Return (x, y) of the center of cell containing provided text 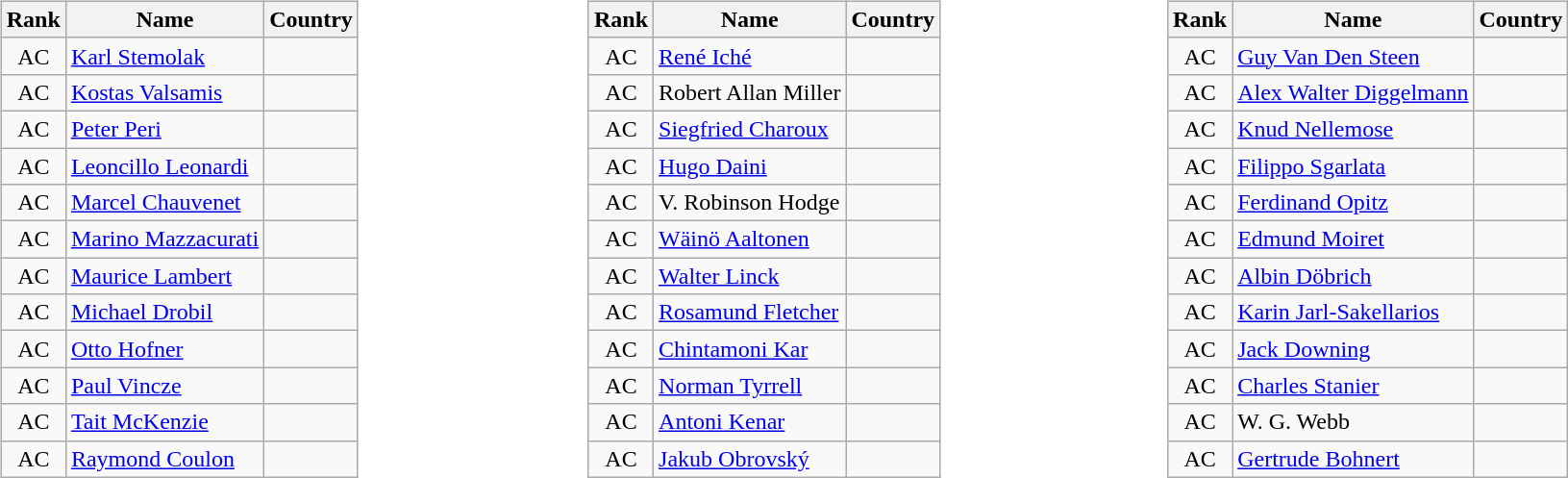
Antoni Kenar (750, 422)
Rosamund Fletcher (750, 313)
Jack Downing (1354, 349)
Norman Tyrrell (750, 386)
Karin Jarl-Sakellarios (1354, 313)
Leoncillo Leonardi (164, 166)
Siegfried Charoux (750, 129)
Albin Döbrich (1354, 276)
Marcel Chauvenet (164, 203)
Wäinö Aaltonen (750, 239)
Raymond Coulon (164, 459)
Walter Linck (750, 276)
Chintamoni Kar (750, 349)
Marino Mazzacurati (164, 239)
Tait McKenzie (164, 422)
Peter Peri (164, 129)
Robert Allan Miller (750, 92)
Hugo Daini (750, 166)
W. G. Webb (1354, 422)
Guy Van Den Steen (1354, 56)
Filippo Sgarlata (1354, 166)
V. Robinson Hodge (750, 203)
Charles Stanier (1354, 386)
René Iché (750, 56)
Karl Stemolak (164, 56)
Otto Hofner (164, 349)
Jakub Obrovský (750, 459)
Michael Drobil (164, 313)
Maurice Lambert (164, 276)
Kostas Valsamis (164, 92)
Knud Nellemose (1354, 129)
Alex Walter Diggelmann (1354, 92)
Paul Vincze (164, 386)
Edmund Moiret (1354, 239)
Gertrude Bohnert (1354, 459)
Ferdinand Opitz (1354, 203)
